Identify which cell holds the provided text, then report its [x, y] central coordinate. 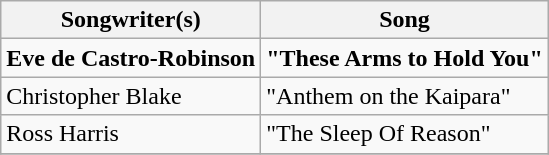
Christopher Blake [131, 96]
"Anthem on the Kaipara" [405, 96]
Eve de Castro-Robinson [131, 58]
Songwriter(s) [131, 20]
Ross Harris [131, 134]
"These Arms to Hold You" [405, 58]
"The Sleep Of Reason" [405, 134]
Song [405, 20]
